Search for the cell housing the specified text and yield its [X, Y] center coordinate. 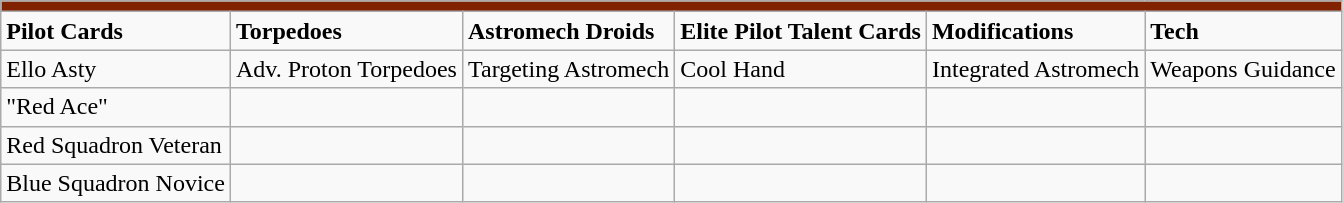
Integrated Astromech [1035, 69]
Modifications [1035, 31]
Ello Asty [116, 69]
Tech [1243, 31]
Red Squadron Veteran [116, 145]
Adv. Proton Torpedoes [346, 69]
Torpedoes [346, 31]
Weapons Guidance [1243, 69]
Cool Hand [801, 69]
Astromech Droids [568, 31]
Elite Pilot Talent Cards [801, 31]
"Red Ace" [116, 107]
Pilot Cards [116, 31]
Blue Squadron Novice [116, 183]
Targeting Astromech [568, 69]
